Provide the [X, Y] coordinate of the cell's center where the given text is located.  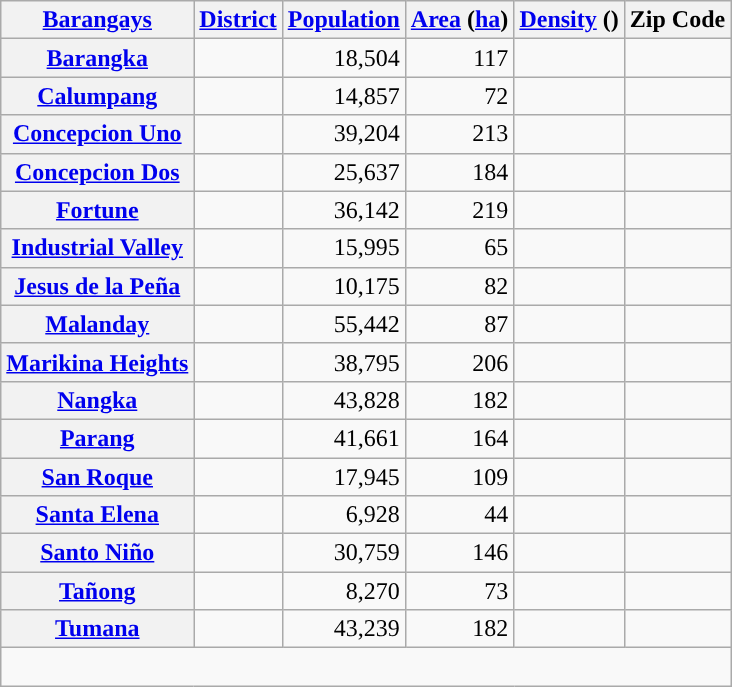
72 [460, 96]
Zip Code [677, 20]
Santa Elena [98, 515]
30,759 [344, 553]
36,142 [344, 210]
82 [460, 286]
Concepcion Uno [98, 134]
10,175 [344, 286]
55,442 [344, 324]
73 [460, 591]
15,995 [344, 248]
41,661 [344, 438]
14,857 [344, 96]
6,928 [344, 515]
Population [344, 20]
Parang [98, 438]
25,637 [344, 172]
206 [460, 362]
43,239 [344, 629]
44 [460, 515]
Area (ha) [460, 20]
219 [460, 210]
164 [460, 438]
Barangays [98, 20]
Concepcion Dos [98, 172]
San Roque [98, 477]
87 [460, 324]
Malanday [98, 324]
Tañong [98, 591]
17,945 [344, 477]
Calumpang [98, 96]
8,270 [344, 591]
39,204 [344, 134]
Nangka [98, 400]
65 [460, 248]
Jesus de la Peña [98, 286]
District [238, 20]
117 [460, 58]
38,795 [344, 362]
184 [460, 172]
146 [460, 553]
Tumana [98, 629]
Fortune [98, 210]
109 [460, 477]
Marikina Heights [98, 362]
Industrial Valley [98, 248]
Density () [569, 20]
213 [460, 134]
Santo Niño [98, 553]
43,828 [344, 400]
18,504 [344, 58]
Barangka [98, 58]
